Provide the (x, y) coordinate of the cell's center where the given text is located.  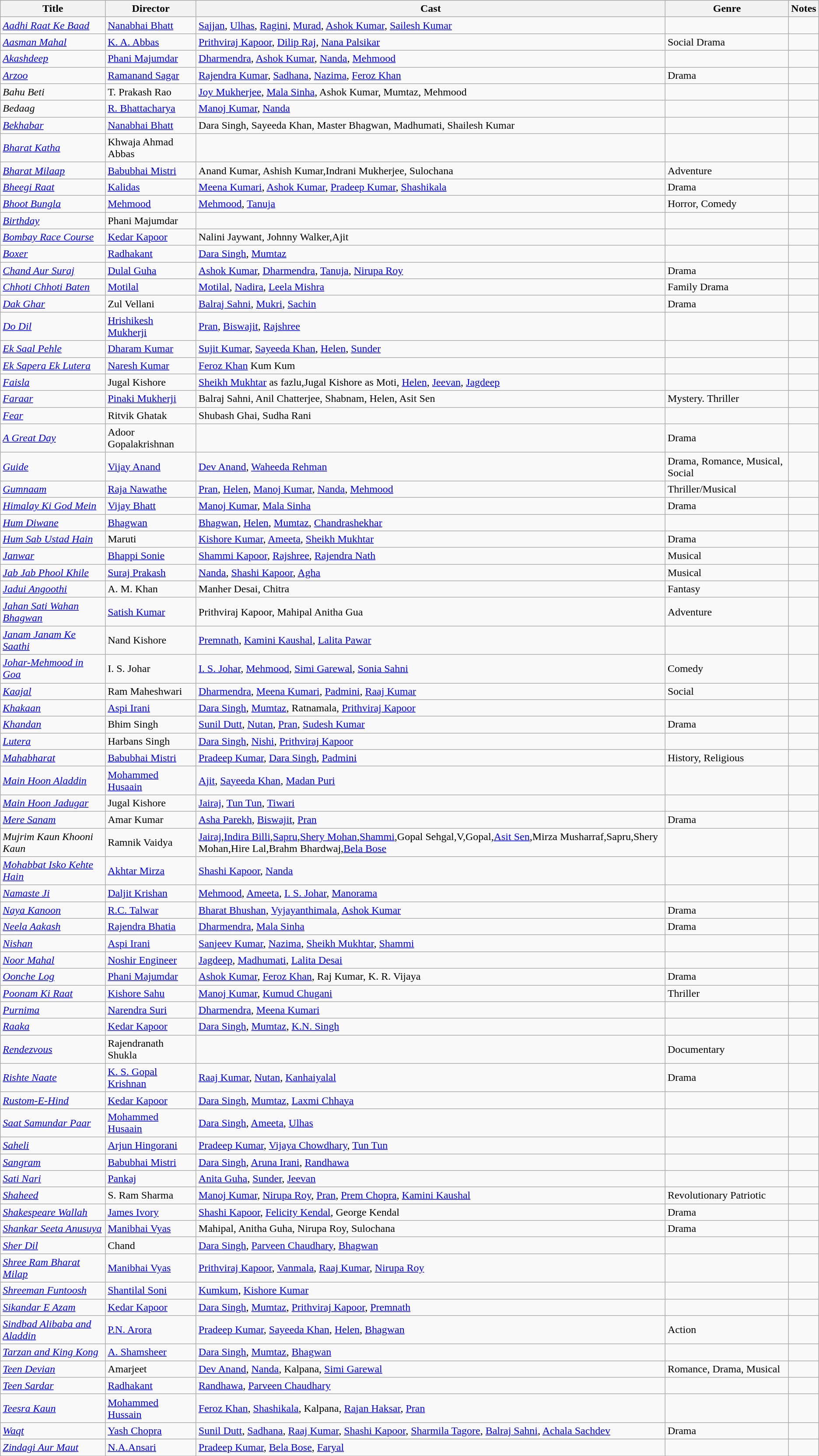
Dev Anand, Nanda, Kalpana, Simi Garewal (430, 1369)
Sujit Kumar, Sayeeda Khan, Helen, Sunder (430, 349)
Jab Jab Phool Khile (53, 573)
Dara Singh, Nishi, Prithviraj Kapoor (430, 741)
Khandan (53, 724)
Anand Kumar, Ashish Kumar,Indrani Mukherjee, Sulochana (430, 170)
Sindbad Alibaba and Aladdin (53, 1330)
Tarzan and King Kong (53, 1352)
Dara Singh, Aruna Irani, Randhawa (430, 1162)
K. A. Abbas (151, 42)
Sheikh Mukhtar as fazlu,Jugal Kishore as Moti, Helen, Jeevan, Jagdeep (430, 382)
Cast (430, 9)
Adoor Gopalakrishnan (151, 438)
Jahan Sati Wahan Bhagwan (53, 612)
Fear (53, 415)
A Great Day (53, 438)
Teen Sardar (53, 1386)
Prithviraj Kapoor, Dilip Raj, Nana Palsikar (430, 42)
Mahabharat (53, 758)
S. Ram Sharma (151, 1196)
Chand (151, 1245)
Mere Sanam (53, 819)
Khwaja Ahmad Abbas (151, 148)
Shubash Ghai, Sudha Rani (430, 415)
Bharat Bhushan, Vyjayanthimala, Ashok Kumar (430, 910)
Prithviraj Kapoor, Mahipal Anitha Gua (430, 612)
Nalini Jaywant, Johnny Walker,Ajit (430, 237)
Thriller (727, 993)
Premnath, Kamini Kaushal, Lalita Pawar (430, 640)
Dak Ghar (53, 304)
Nand Kishore (151, 640)
Sunil Dutt, Nutan, Pran, Sudesh Kumar (430, 724)
Teesra Kaun (53, 1408)
Director (151, 9)
Dara Singh, Mumtaz, Bhagwan (430, 1352)
Prithviraj Kapoor, Vanmala, Raaj Kumar, Nirupa Roy (430, 1268)
Zindagi Aur Maut (53, 1447)
R. Bhattacharya (151, 109)
Sher Dil (53, 1245)
Balraj Sahni, Anil Chatterjee, Shabnam, Helen, Asit Sen (430, 399)
Manoj Kumar, Nanda (430, 109)
Himalay Ki God Mein (53, 506)
Do Dil (53, 327)
Sangram (53, 1162)
I. S. Johar (151, 669)
Manher Desai, Chitra (430, 589)
Bedaag (53, 109)
Bharat Katha (53, 148)
Motilal (151, 287)
Ek Sapera Ek Lutera (53, 366)
Shankar Seeta Anusuya (53, 1229)
Pradeep Kumar, Dara Singh, Padmini (430, 758)
Dev Anand, Waheeda Rehman (430, 467)
Dara Singh, Mumtaz, Prithviraj Kapoor, Premnath (430, 1307)
Dharmendra, Meena Kumari (430, 1010)
Fantasy (727, 589)
Motilal, Nadira, Leela Mishra (430, 287)
Meena Kumari, Ashok Kumar, Pradeep Kumar, Shashikala (430, 187)
Pradeep Kumar, Bela Bose, Faryal (430, 1447)
Guide (53, 467)
Feroz Khan, Shashikala, Kalpana, Rajan Haksar, Pran (430, 1408)
Dharmendra, Ashok Kumar, Nanda, Mehmood (430, 59)
Dara Singh, Mumtaz (430, 254)
Sati Nari (53, 1179)
Mehmood, Ameeta, I. S. Johar, Manorama (430, 893)
Hum Diwane (53, 522)
Bhoot Bungla (53, 204)
Manoj Kumar, Nirupa Roy, Pran, Prem Chopra, Kamini Kaushal (430, 1196)
Ramnik Vaidya (151, 842)
Dara Singh, Ameeta, Ulhas (430, 1122)
Sunil Dutt, Sadhana, Raaj Kumar, Shashi Kapoor, Sharmila Tagore, Balraj Sahni, Achala Sachdev (430, 1431)
Pinaki Mukherji (151, 399)
N.A.Ansari (151, 1447)
Raaj Kumar, Nutan, Kanhaiyalal (430, 1078)
Rustom-E-Hind (53, 1100)
Teen Devian (53, 1369)
Bheegi Raat (53, 187)
Kishore Kumar, Ameeta, Sheikh Mukhtar (430, 539)
Jairaj, Tun Tun, Tiwari (430, 803)
A. M. Khan (151, 589)
Shammi Kapoor, Rajshree, Rajendra Nath (430, 556)
Saheli (53, 1145)
Vijay Anand (151, 467)
Social (727, 691)
Akhtar Mirza (151, 871)
Johar-Mehmood in Goa (53, 669)
Family Drama (727, 287)
Mehmood (151, 204)
Gumnaam (53, 489)
Bharat Milaap (53, 170)
Ajit, Sayeeda Khan, Madan Puri (430, 780)
T. Prakash Rao (151, 92)
Kalidas (151, 187)
Mehmood, Tanuja (430, 204)
Dharmendra, Mala Sinha (430, 927)
Rajendra Bhatia (151, 927)
Bahu Beti (53, 92)
Dara Singh, Mumtaz, K.N. Singh (430, 1027)
Harbans Singh (151, 741)
Pradeep Kumar, Vijaya Chowdhary, Tun Tun (430, 1145)
Neela Aakash (53, 927)
Mohammed Hussain (151, 1408)
Main Hoon Jadugar (53, 803)
Bhappi Sonie (151, 556)
Ram Maheshwari (151, 691)
Hum Sab Ustad Hain (53, 539)
Narendra Suri (151, 1010)
Kumkum, Kishore Kumar (430, 1291)
Janwar (53, 556)
Dara Singh, Mumtaz, Laxmi Chhaya (430, 1100)
Dulal Guha (151, 271)
Chhoti Chhoti Baten (53, 287)
Action (727, 1330)
Jagdeep, Madhumati, Lalita Desai (430, 960)
Dara Singh, Mumtaz, Ratnamala, Prithviraj Kapoor (430, 708)
Janam Janam Ke Saathi (53, 640)
Arjun Hingorani (151, 1145)
Bhagwan, Helen, Mumtaz, Chandrashekhar (430, 522)
Sajjan, Ulhas, Ragini, Murad, Ashok Kumar, Sailesh Kumar (430, 25)
Pran, Biswajit, Rajshree (430, 327)
Khakaan (53, 708)
Pradeep Kumar, Sayeeda Khan, Helen, Bhagwan (430, 1330)
Naya Kanoon (53, 910)
Oonche Log (53, 977)
Shakespeare Wallah (53, 1212)
Joy Mukherjee, Mala Sinha, Ashok Kumar, Mumtaz, Mehmood (430, 92)
Birthday (53, 220)
A. Shamsheer (151, 1352)
Kishore Sahu (151, 993)
Saat Samundar Paar (53, 1122)
Noor Mahal (53, 960)
Boxer (53, 254)
Sikandar E Azam (53, 1307)
Dharam Kumar (151, 349)
Rajendranath Shukla (151, 1049)
James Ivory (151, 1212)
Aadhi Raat Ke Baad (53, 25)
Anita Guha, Sunder, Jeevan (430, 1179)
Shreeman Funtoosh (53, 1291)
Nanda, Shashi Kapoor, Agha (430, 573)
Lutera (53, 741)
Notes (804, 9)
Social Drama (727, 42)
Feroz Khan Kum Kum (430, 366)
Mahipal, Anitha Guha, Nirupa Roy, Sulochana (430, 1229)
Arzoo (53, 75)
Poonam Ki Raat (53, 993)
Bhim Singh (151, 724)
Akashdeep (53, 59)
Revolutionary Patriotic (727, 1196)
Shree Ram Bharat Milap (53, 1268)
Title (53, 9)
Amar Kumar (151, 819)
Shashi Kapoor, Felicity Kendal, George Kendal (430, 1212)
Pankaj (151, 1179)
Faraar (53, 399)
Dara Singh, Sayeeda Khan, Master Bhagwan, Madhumati, Shailesh Kumar (430, 125)
Jadui Angoothi (53, 589)
Manoj Kumar, Mala Sinha (430, 506)
Daljit Krishan (151, 893)
Maruti (151, 539)
Yash Chopra (151, 1431)
Dara Singh, Parveen Chaudhary, Bhagwan (430, 1245)
Aasman Mahal (53, 42)
Rajendra Kumar, Sadhana, Nazima, Feroz Khan (430, 75)
Suraj Prakash (151, 573)
Documentary (727, 1049)
Horror, Comedy (727, 204)
Mohabbat Isko Kehte Hain (53, 871)
Mujrim Kaun Khooni Kaun (53, 842)
Shantilal Soni (151, 1291)
Bekhabar (53, 125)
Purnima (53, 1010)
Raja Nawathe (151, 489)
Thriller/Musical (727, 489)
Shashi Kapoor, Nanda (430, 871)
Jairaj,Indira Billi,Sapru,Shery Mohan,Shammi,Gopal Sehgal,V,Gopal,Asit Sen,Mirza Musharraf,Sapru,Shery Mohan,Hire Lal,Brahm Bhardwaj,Bela Bose (430, 842)
Rendezvous (53, 1049)
Ritvik Ghatak (151, 415)
Randhawa, Parveen Chaudhary (430, 1386)
Balraj Sahni, Mukri, Sachin (430, 304)
Rishte Naate (53, 1078)
Main Hoon Aladdin (53, 780)
Genre (727, 9)
Hrishikesh Mukherji (151, 327)
K. S. Gopal Krishnan (151, 1078)
Pran, Helen, Manoj Kumar, Nanda, Mehmood (430, 489)
Satish Kumar (151, 612)
Asha Parekh, Biswajit, Pran (430, 819)
Bombay Race Course (53, 237)
Drama, Romance, Musical, Social (727, 467)
R.C. Talwar (151, 910)
Mystery. Thriller (727, 399)
Namaste Ji (53, 893)
Zul Vellani (151, 304)
I. S. Johar, Mehmood, Simi Garewal, Sonia Sahni (430, 669)
Nishan (53, 943)
Ashok Kumar, Dharmendra, Tanuja, Nirupa Roy (430, 271)
Faisla (53, 382)
Ashok Kumar, Feroz Khan, Raj Kumar, K. R. Vijaya (430, 977)
Kaajal (53, 691)
Raaka (53, 1027)
Noshir Engineer (151, 960)
Bhagwan (151, 522)
Manoj Kumar, Kumud Chugani (430, 993)
Chand Aur Suraj (53, 271)
Waqt (53, 1431)
Sanjeev Kumar, Nazima, Sheikh Mukhtar, Shammi (430, 943)
Romance, Drama, Musical (727, 1369)
Ramanand Sagar (151, 75)
Comedy (727, 669)
Vijay Bhatt (151, 506)
History, Religious (727, 758)
Shaheed (53, 1196)
Naresh Kumar (151, 366)
Amarjeet (151, 1369)
Dharmendra, Meena Kumari, Padmini, Raaj Kumar (430, 691)
Ek Saal Pehle (53, 349)
P.N. Arora (151, 1330)
